Capture the cell that displays the provided text and extract its [X, Y] central coordinate. 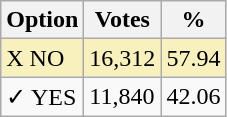
42.06 [194, 97]
% [194, 20]
11,840 [122, 97]
X NO [42, 58]
Votes [122, 20]
✓ YES [42, 97]
57.94 [194, 58]
16,312 [122, 58]
Option [42, 20]
